Pinpoint the cell where the given text exists, returning its (x, y) midpoint coordinate. 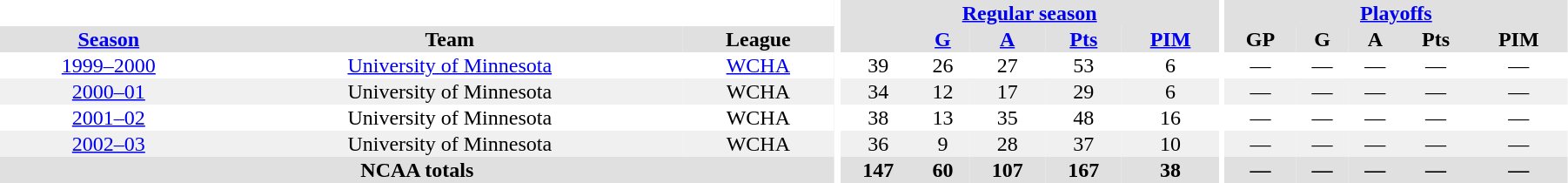
167 (1083, 170)
17 (1008, 91)
2001–02 (109, 118)
Playoffs (1397, 13)
37 (1083, 144)
10 (1170, 144)
29 (1083, 91)
GP (1261, 39)
60 (943, 170)
Season (109, 39)
Team (450, 39)
9 (943, 144)
16 (1170, 118)
2000–01 (109, 91)
53 (1083, 65)
12 (943, 91)
13 (943, 118)
35 (1008, 118)
39 (878, 65)
2002–03 (109, 144)
27 (1008, 65)
League (759, 39)
34 (878, 91)
107 (1008, 170)
1999–2000 (109, 65)
48 (1083, 118)
Regular season (1029, 13)
28 (1008, 144)
147 (878, 170)
NCAA totals (418, 170)
26 (943, 65)
36 (878, 144)
